Return the (x, y) coordinate for the center point of the cell that contains the specified text.  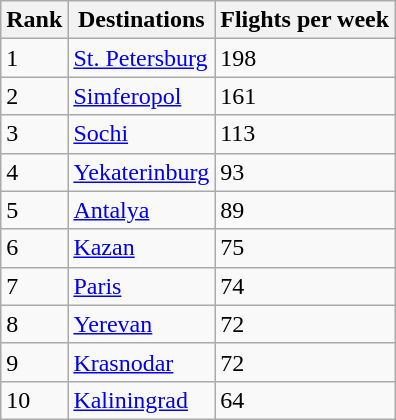
Krasnodar (142, 362)
Kaliningrad (142, 400)
1 (34, 58)
75 (305, 248)
Antalya (142, 210)
Destinations (142, 20)
10 (34, 400)
Flights per week (305, 20)
161 (305, 96)
3 (34, 134)
113 (305, 134)
93 (305, 172)
St. Petersburg (142, 58)
Simferopol (142, 96)
8 (34, 324)
64 (305, 400)
Sochi (142, 134)
Kazan (142, 248)
198 (305, 58)
4 (34, 172)
Yerevan (142, 324)
2 (34, 96)
5 (34, 210)
7 (34, 286)
74 (305, 286)
9 (34, 362)
Rank (34, 20)
Yekaterinburg (142, 172)
89 (305, 210)
6 (34, 248)
Paris (142, 286)
